Find where the given text appears and provide that cell's center as [x, y] coordinate. 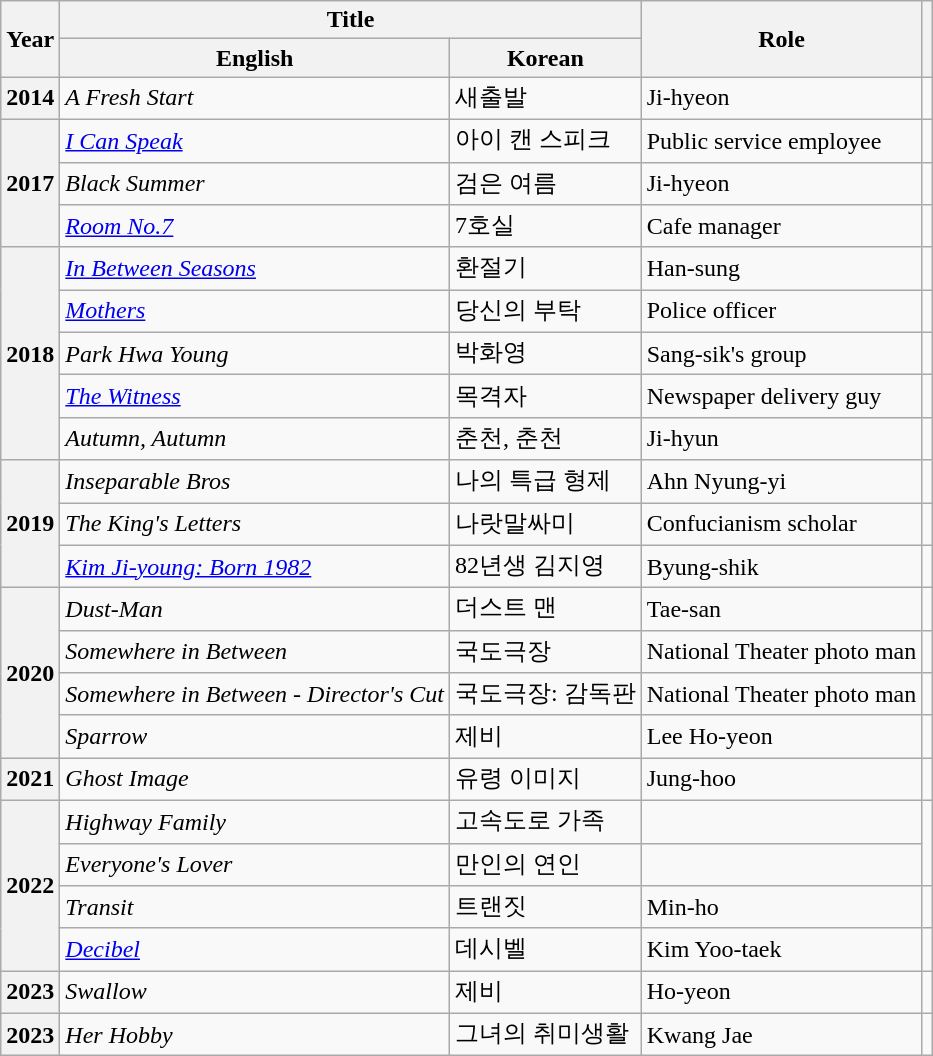
아이 캔 스피크 [545, 140]
Transit [255, 908]
2019 [30, 524]
Somewhere in Between [255, 652]
Dust-Man [255, 610]
Jung-hoo [782, 780]
I Can Speak [255, 140]
Ho-yeon [782, 992]
Mothers [255, 312]
Park Hwa Young [255, 354]
Confucianism scholar [782, 524]
Autumn, Autumn [255, 438]
Inseparable Bros [255, 482]
Public service employee [782, 140]
The King's Letters [255, 524]
유령 이미지 [545, 780]
나랏말싸미 [545, 524]
춘천, 춘천 [545, 438]
Everyone's Lover [255, 864]
Somewhere in Between - Director's Cut [255, 694]
Police officer [782, 312]
Role [782, 39]
2017 [30, 183]
2018 [30, 354]
만인의 연인 [545, 864]
Room No.7 [255, 226]
목격자 [545, 396]
트랜짓 [545, 908]
국도극장: 감독판 [545, 694]
Swallow [255, 992]
Korean [545, 58]
데시벨 [545, 950]
더스트 맨 [545, 610]
환절기 [545, 268]
82년생 김지영 [545, 566]
Byung-shik [782, 566]
Sang-sik's group [782, 354]
Ahn Nyung-yi [782, 482]
2020 [30, 673]
Newspaper delivery guy [782, 396]
English [255, 58]
2022 [30, 885]
Year [30, 39]
박화영 [545, 354]
검은 여름 [545, 184]
Her Hobby [255, 1034]
Ji-hyun [782, 438]
그녀의 취미생활 [545, 1034]
당신의 부탁 [545, 312]
Han-sung [782, 268]
Black Summer [255, 184]
Min-ho [782, 908]
2014 [30, 98]
Cafe manager [782, 226]
Title [350, 20]
나의 특급 형제 [545, 482]
고속도로 가족 [545, 822]
In Between Seasons [255, 268]
The Witness [255, 396]
Highway Family [255, 822]
A Fresh Start [255, 98]
Decibel [255, 950]
2021 [30, 780]
Lee Ho-yeon [782, 736]
Kim Yoo-taek [782, 950]
Kwang Jae [782, 1034]
국도극장 [545, 652]
7호실 [545, 226]
Sparrow [255, 736]
Kim Ji-young: Born 1982 [255, 566]
새출발 [545, 98]
Ghost Image [255, 780]
Tae-san [782, 610]
